Extract the [x, y] coordinate from the center of the cell holding the provided text.  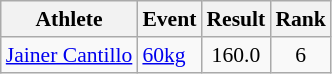
Event [169, 19]
Rank [300, 19]
6 [300, 55]
60kg [169, 55]
160.0 [236, 55]
Result [236, 19]
Athlete [70, 19]
Jainer Cantillo [70, 55]
